Return (X, Y) of the center of cell containing provided text 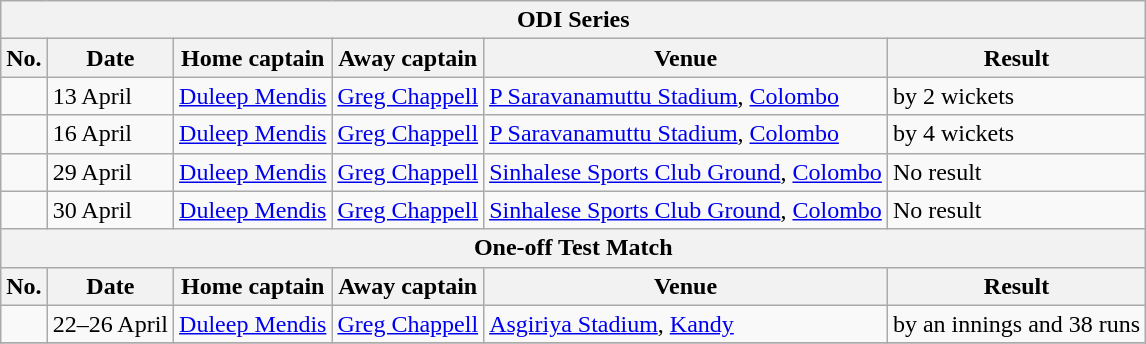
30 April (110, 210)
Asgiriya Stadium, Kandy (686, 324)
by 2 wickets (1016, 96)
by 4 wickets (1016, 134)
by an innings and 38 runs (1016, 324)
One-off Test Match (574, 248)
16 April (110, 134)
22–26 April (110, 324)
29 April (110, 172)
13 April (110, 96)
ODI Series (574, 20)
